Return [X, Y] of the center of cell containing provided text 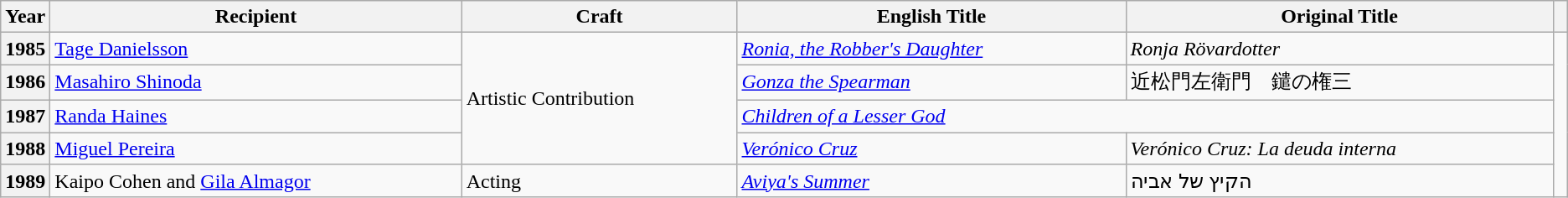
Kaipo Cohen and Gila Almagor [256, 181]
Gonza the Spearman [931, 82]
Verónico Cruz [931, 148]
近松門左衛門 鑓の権三 [1339, 82]
Miguel Pereira [256, 148]
Tage Danielsson [256, 49]
English Title [931, 17]
Year [25, 17]
Children of a Lesser God [1145, 116]
Aviya's Summer [931, 181]
1989 [25, 181]
Recipient [256, 17]
1987 [25, 116]
Ronja Rövardotter [1339, 49]
Artistic Contribution [600, 99]
1985 [25, 49]
הקיץ של אביה [1339, 181]
Craft [600, 17]
Acting [600, 181]
Original Title [1339, 17]
Randa Haines [256, 116]
1988 [25, 148]
Masahiro Shinoda [256, 82]
1986 [25, 82]
Verónico Cruz: La deuda interna [1339, 148]
Ronia, the Robber's Daughter [931, 49]
